Capture the cell that displays the provided text and extract its (x, y) central coordinate. 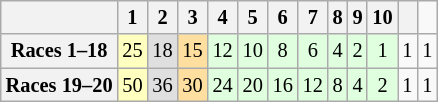
25 (132, 51)
24 (223, 85)
36 (162, 85)
Races 1–18 (60, 51)
30 (193, 85)
50 (132, 85)
3 (193, 17)
16 (283, 85)
9 (358, 17)
20 (253, 85)
15 (193, 51)
5 (253, 17)
18 (162, 51)
7 (313, 17)
Races 19–20 (60, 85)
